Provide the (x, y) coordinate of the cell's center where the given text is located.  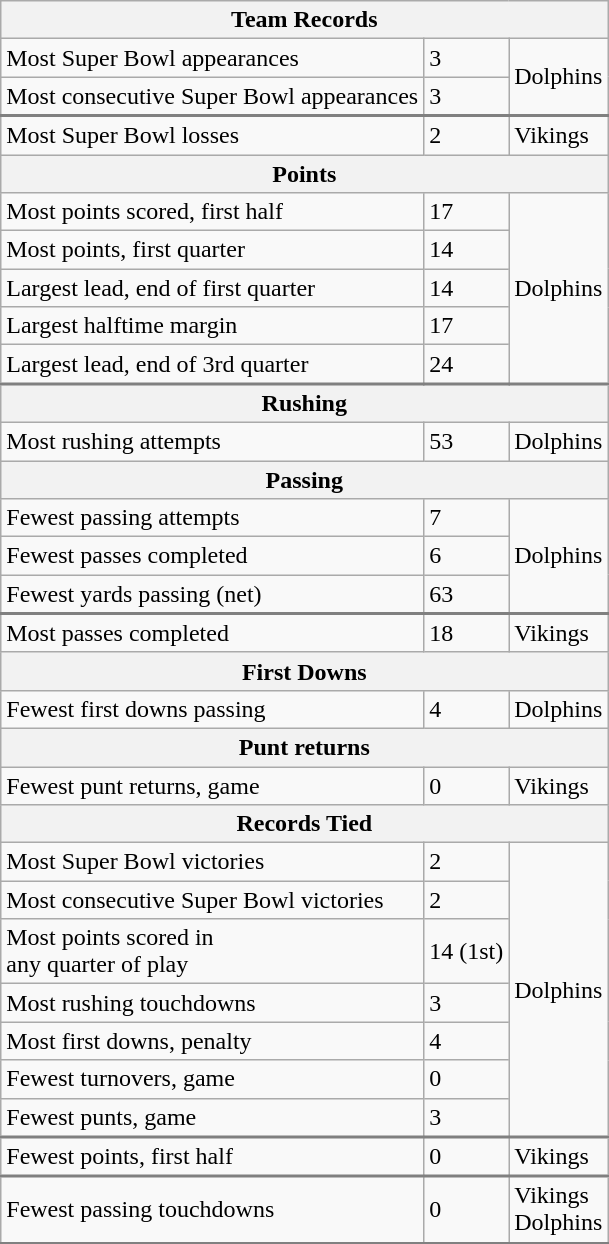
Most Super Bowl appearances (212, 58)
Fewest passes completed (212, 556)
Most first downs, penalty (212, 1041)
Fewest points, first half (212, 1157)
Largest lead, end of first quarter (212, 288)
First Downs (304, 671)
Fewest punt returns, game (212, 785)
Most consecutive Super Bowl appearances (212, 96)
Rushing (304, 404)
Punt returns (304, 747)
24 (466, 364)
7 (466, 518)
53 (466, 441)
Fewest passing touchdowns (212, 1210)
14 (1st) (466, 952)
Fewest punts, game (212, 1118)
Most rushing touchdowns (212, 1003)
Points (304, 173)
18 (466, 634)
Fewest turnovers, game (212, 1079)
Fewest first downs passing (212, 709)
63 (466, 594)
Vikings Dolphins (558, 1210)
Most Super Bowl victories (212, 862)
Most points scored, first half (212, 212)
Largest halftime margin (212, 326)
6 (466, 556)
Largest lead, end of 3rd quarter (212, 364)
Records Tied (304, 824)
Most points scored inany quarter of play (212, 952)
Team Records (304, 20)
Passing (304, 479)
Most passes completed (212, 634)
Fewest passing attempts (212, 518)
Most consecutive Super Bowl victories (212, 900)
Fewest yards passing (net) (212, 594)
Most rushing attempts (212, 441)
Most Super Bowl losses (212, 136)
Most points, first quarter (212, 250)
